Capture the cell that displays the provided text and extract its (X, Y) central coordinate. 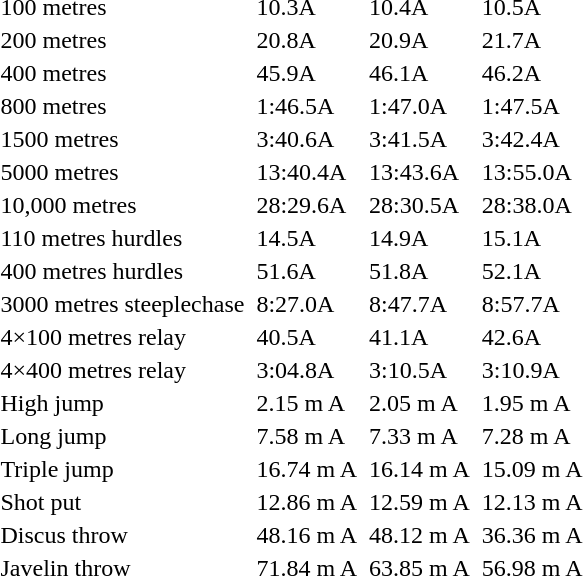
2.15 m A (307, 403)
20.9A (420, 40)
40.5A (307, 337)
45.9A (307, 73)
46.1A (420, 73)
12.59 m A (420, 502)
7.33 m A (420, 436)
14.9A (420, 238)
3:41.5A (420, 139)
16.74 m A (307, 469)
28:29.6A (307, 205)
3:04.8A (307, 370)
1:47.0A (420, 106)
3:40.6A (307, 139)
13:43.6A (420, 172)
51.8A (420, 271)
1:46.5A (307, 106)
14.5A (307, 238)
48.12 m A (420, 535)
48.16 m A (307, 535)
8:27.0A (307, 304)
12.86 m A (307, 502)
16.14 m A (420, 469)
2.05 m A (420, 403)
8:47.7A (420, 304)
7.58 m A (307, 436)
13:40.4A (307, 172)
41.1A (420, 337)
20.8A (307, 40)
3:10.5A (420, 370)
51.6A (307, 271)
28:30.5A (420, 205)
